Pinpoint the cell where the given text exists, returning its [X, Y] midpoint coordinate. 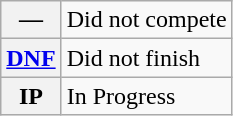
DNF [31, 58]
— [31, 20]
In Progress [146, 96]
IP [31, 96]
Did not compete [146, 20]
Did not finish [146, 58]
